Pinpoint the cell where the given text exists, returning its (x, y) midpoint coordinate. 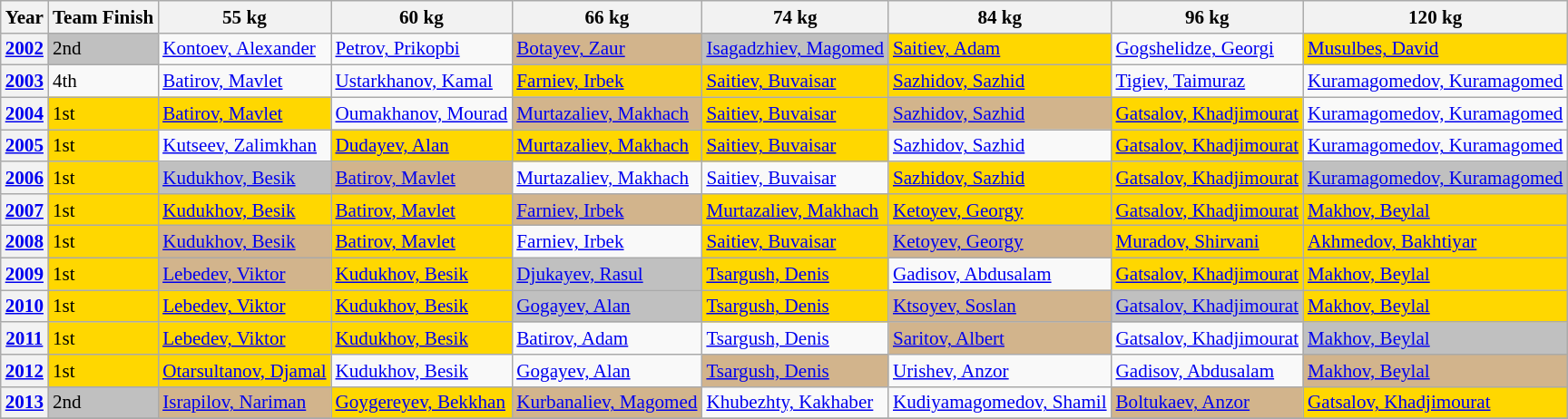
Tigiev, Taimuraz (1208, 82)
96 kg (1208, 16)
120 kg (1436, 16)
Ustarkhanov, Kamal (422, 82)
Batirov, Adam (606, 337)
Year (24, 16)
2002 (24, 49)
84 kg (1000, 16)
55 kg (244, 16)
74 kg (795, 16)
2005 (24, 145)
2006 (24, 178)
2007 (24, 209)
Dudayev, Alan (422, 145)
Kudiyamagomedov, Shamil (1000, 403)
2003 (24, 82)
Goygereyev, Bekkhan (422, 403)
Petrov, Prikopbi (422, 49)
Oumakhanov, Mourad (422, 112)
2013 (24, 403)
Djukayev, Rasul (606, 274)
2004 (24, 112)
2012 (24, 370)
4th (103, 82)
Ktsoyev, Soslan (1000, 307)
Israpilov, Nariman (244, 403)
Saitiev, Adam (1000, 49)
Kontoev, Alexander (244, 49)
2011 (24, 337)
Urishev, Anzor (1000, 370)
Gogshelidze, Georgi (1208, 49)
60 kg (422, 16)
Akhmedov, Bakhtiyar (1436, 241)
Otarsultanov, Djamal (244, 370)
Team Finish (103, 16)
2008 (24, 241)
Saritov, Albert (1000, 337)
Isagadzhiev, Magomed (795, 49)
66 kg (606, 16)
Khubezhty, Kakhaber (795, 403)
Botayev, Zaur (606, 49)
Muradov, Shirvani (1208, 241)
Kutseev, Zalimkhan (244, 145)
2010 (24, 307)
2009 (24, 274)
Kurbanaliev, Magomed (606, 403)
Musulbes, David (1436, 49)
Boltukaev, Anzor (1208, 403)
